Search for the cell housing the specified text and yield its (x, y) center coordinate. 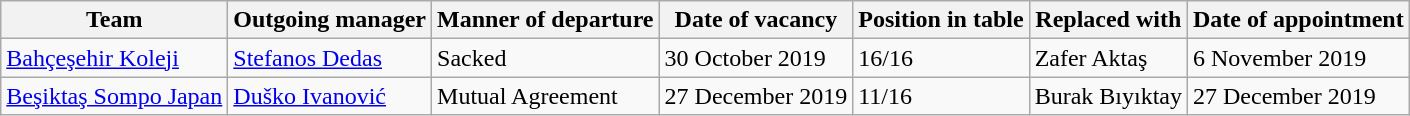
Sacked (546, 58)
11/16 (941, 96)
Burak Bıyıktay (1108, 96)
6 November 2019 (1299, 58)
Stefanos Dedas (330, 58)
Replaced with (1108, 20)
Mutual Agreement (546, 96)
Date of appointment (1299, 20)
Beşiktaş Sompo Japan (114, 96)
Zafer Aktaş (1108, 58)
Bahçeşehir Koleji (114, 58)
Date of vacancy (756, 20)
Position in table (941, 20)
Manner of departure (546, 20)
16/16 (941, 58)
30 October 2019 (756, 58)
Duško Ivanović (330, 96)
Team (114, 20)
Outgoing manager (330, 20)
